Provide the (x, y) coordinate of the cell's center where the given text is located.  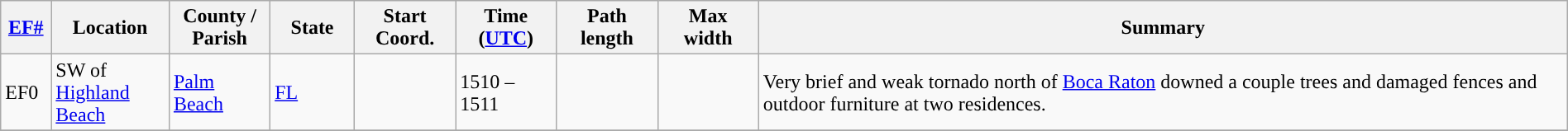
EF0 (26, 92)
Time (UTC) (506, 28)
FL (313, 92)
State (313, 28)
Very brief and weak tornado north of Boca Raton downed a couple trees and damaged fences and outdoor furniture at two residences. (1163, 92)
SW of Highland Beach (111, 92)
Path length (607, 28)
Location (111, 28)
Max width (708, 28)
Start Coord. (404, 28)
Palm Beach (219, 92)
Summary (1163, 28)
County / Parish (219, 28)
EF# (26, 28)
1510 – 1511 (506, 92)
